For the text-containing cell, return its midpoint in [x, y] coordinate format. 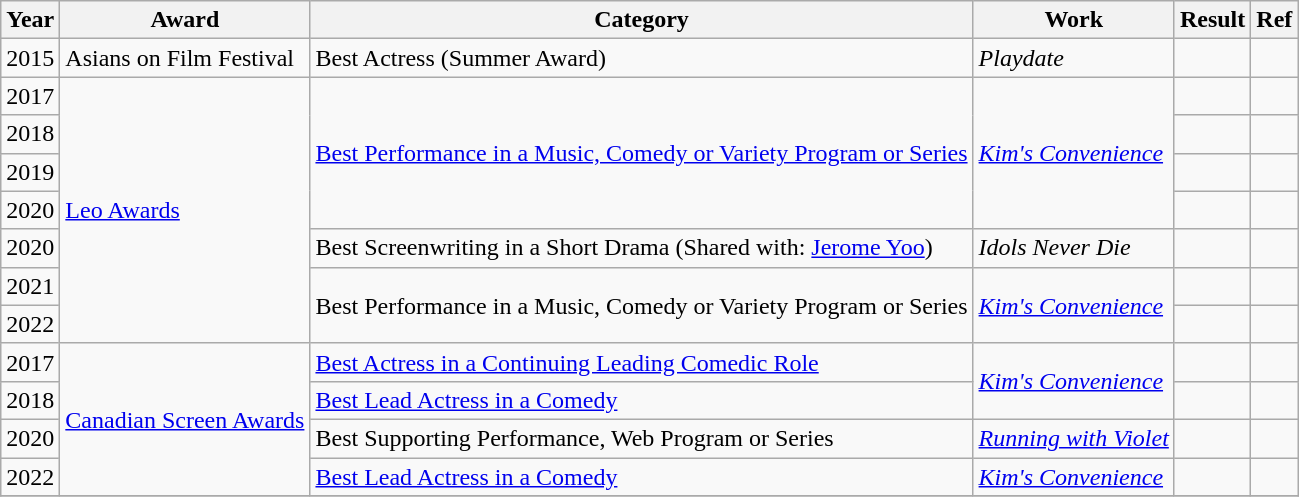
Result [1212, 20]
Ref [1274, 20]
2019 [30, 172]
Running with Violet [1074, 438]
2015 [30, 58]
2021 [30, 286]
Award [185, 20]
Category [642, 20]
Canadian Screen Awards [185, 419]
Idols Never Die [1074, 248]
Year [30, 20]
Leo Awards [185, 210]
Best Supporting Performance, Web Program or Series [642, 438]
Best Actress in a Continuing Leading Comedic Role [642, 362]
Best Screenwriting in a Short Drama (Shared with: Jerome Yoo) [642, 248]
Best Actress (Summer Award) [642, 58]
Playdate [1074, 58]
Work [1074, 20]
Asians on Film Festival [185, 58]
